Locate the cell with the specified text and output its (X, Y) center coordinate. 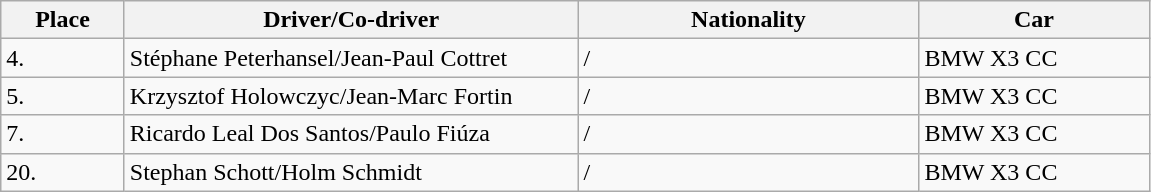
Driver/Co-driver (351, 20)
Krzysztof Holowczyc/Jean-Marc Fortin (351, 96)
Stephan Schott/Holm Schmidt (351, 172)
Stéphane Peterhansel/Jean-Paul Cottret (351, 58)
Nationality (748, 20)
7. (63, 134)
20. (63, 172)
Ricardo Leal Dos Santos/Paulo Fiúza (351, 134)
4. (63, 58)
Car (1034, 20)
5. (63, 96)
Place (63, 20)
